For the text-containing cell, return its midpoint in [x, y] coordinate format. 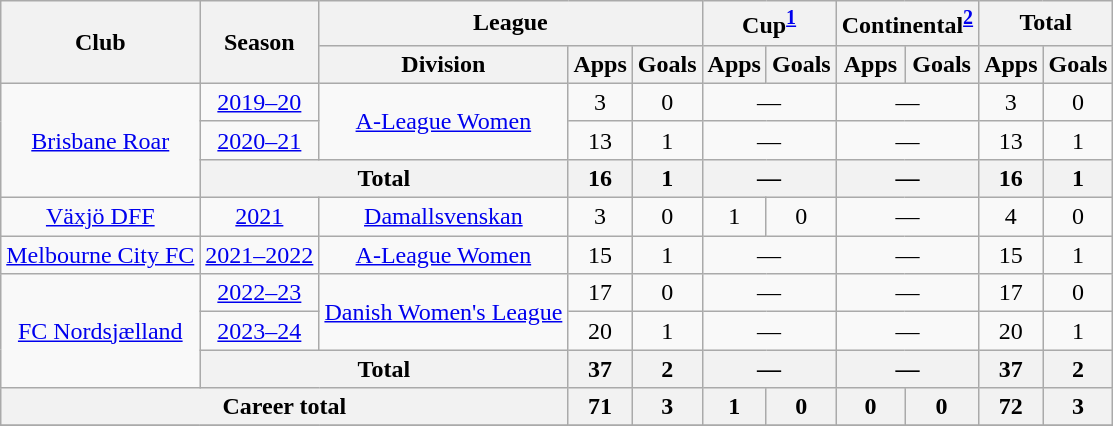
League [510, 24]
FC Nordsjælland [100, 331]
Växjö DFF [100, 217]
2022–23 [260, 293]
Cup1 [769, 24]
Melbourne City FC [100, 255]
2019–20 [260, 102]
2021 [260, 217]
Continental2 [907, 24]
2023–24 [260, 331]
4 [1011, 217]
Season [260, 42]
Career total [284, 407]
Brisbane Roar [100, 140]
Club [100, 42]
72 [1011, 407]
71 [600, 407]
Damallsvenskan [444, 217]
Danish Women's League [444, 312]
2021–2022 [260, 255]
Division [444, 64]
2020–21 [260, 140]
